Pinpoint the cell where the given text exists, returning its (X, Y) midpoint coordinate. 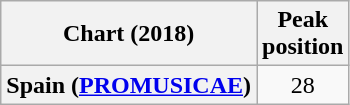
28 (303, 85)
Spain (PROMUSICAE) (129, 85)
Chart (2018) (129, 34)
Peakposition (303, 34)
